Pinpoint the cell where the given text exists, returning its (X, Y) midpoint coordinate. 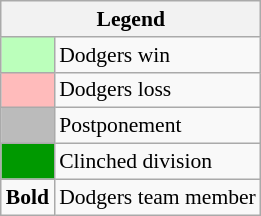
Bold (28, 197)
Postponement (158, 126)
Clinched division (158, 162)
Legend (131, 19)
Dodgers team member (158, 197)
Dodgers loss (158, 90)
Dodgers win (158, 55)
